Find where the given text appears and provide that cell's center as (X, Y) coordinate. 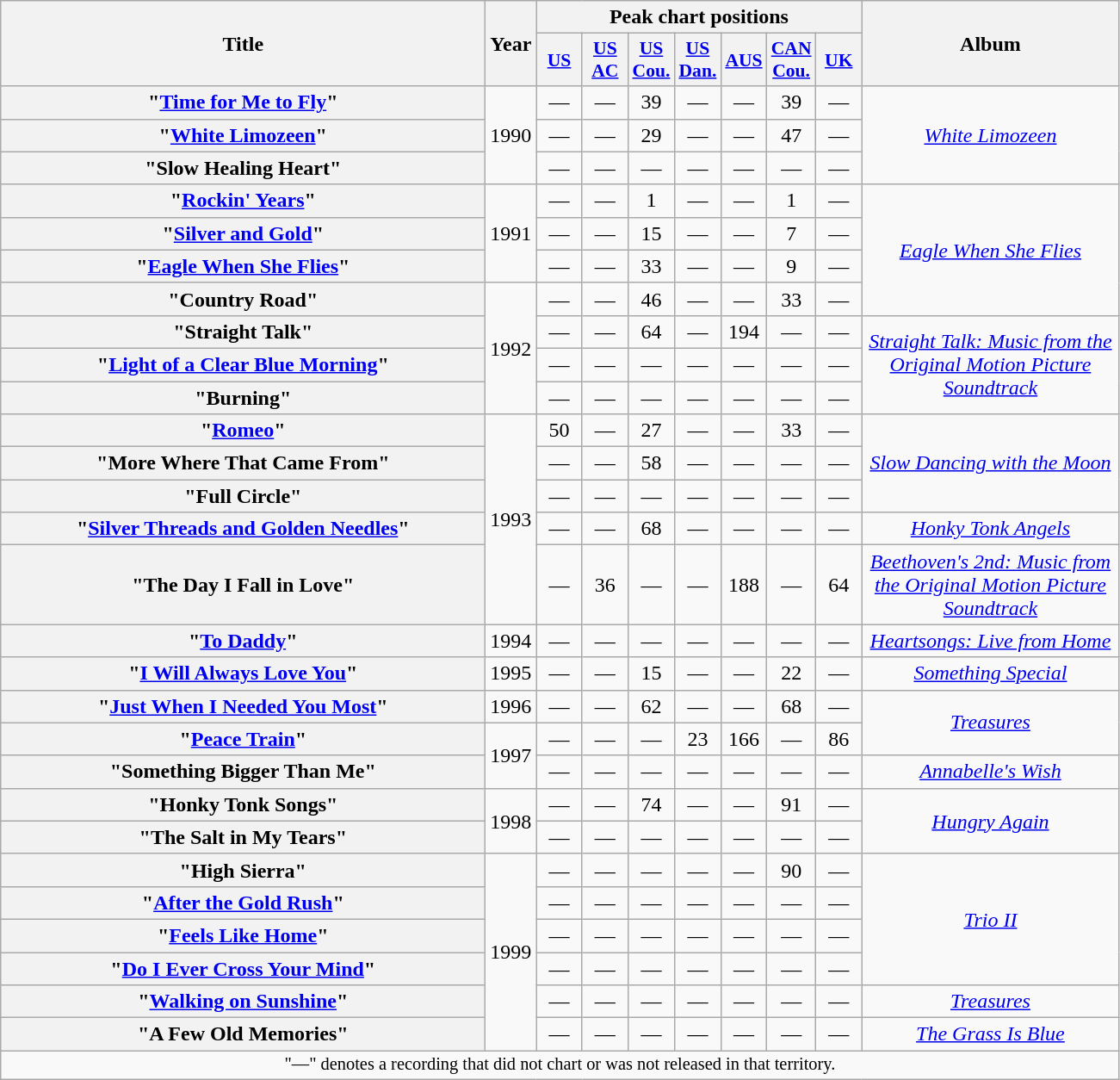
"Peace Train" (243, 739)
"Eagle When She Flies" (243, 266)
47 (792, 135)
"Time for Me to Fly" (243, 102)
46 (652, 299)
"Romeo" (243, 431)
Straight Talk: Music from the Original Motion Picture Soundtrack (990, 364)
"—" denotes a recording that did not chart or was not released in that territory. (560, 1065)
90 (792, 870)
"Country Road" (243, 299)
White Limozeen (990, 135)
1998 (511, 821)
62 (652, 706)
36 (604, 585)
86 (838, 739)
22 (792, 673)
"Rockin' Years" (243, 201)
US (560, 60)
"After the Gold Rush" (243, 903)
"Full Circle" (243, 496)
Year (511, 43)
Something Special (990, 673)
"More Where That Came From" (243, 463)
"Straight Talk" (243, 332)
"Do I Ever Cross Your Mind" (243, 969)
"The Salt in My Tears" (243, 837)
"Feels Like Home" (243, 935)
1997 (511, 755)
9 (792, 266)
50 (560, 431)
Hungry Again (990, 821)
Heartsongs: Live from Home (990, 641)
"Slow Healing Heart" (243, 168)
The Grass Is Blue (990, 1034)
Album (990, 43)
"White Limozeen" (243, 135)
"Burning" (243, 397)
1992 (511, 348)
1999 (511, 952)
"Honky Tonk Songs" (243, 804)
1993 (511, 519)
Eagle When She Flies (990, 250)
"Walking on Sunshine" (243, 1002)
23 (697, 739)
Trio II (990, 919)
27 (652, 431)
188 (744, 585)
Title (243, 43)
"To Daddy" (243, 641)
AUS (744, 60)
UK (838, 60)
CAN Cou. (792, 60)
"The Day I Fall in Love" (243, 585)
29 (652, 135)
Annabelle's Wish (990, 772)
7 (792, 233)
USAC (604, 60)
"Light of a Clear Blue Morning" (243, 364)
Honky Tonk Angels (990, 529)
"A Few Old Memories" (243, 1034)
Slow Dancing with the Moon (990, 463)
"High Sierra" (243, 870)
1995 (511, 673)
1990 (511, 135)
Peak chart positions (699, 17)
"I Will Always Love You" (243, 673)
USDan. (697, 60)
91 (792, 804)
1991 (511, 233)
166 (744, 739)
"Silver and Gold" (243, 233)
"Something Bigger Than Me" (243, 772)
"Just When I Needed You Most" (243, 706)
74 (652, 804)
"Silver Threads and Golden Needles" (243, 529)
US Cou. (652, 60)
194 (744, 332)
1996 (511, 706)
Beethoven's 2nd: Music from the Original Motion Picture Soundtrack (990, 585)
58 (652, 463)
1994 (511, 641)
